Locate the cell with the specified text and output its [x, y] center coordinate. 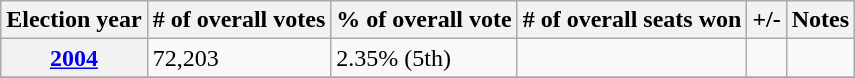
Election year [74, 20]
# of overall votes [239, 20]
% of overall vote [424, 20]
# of overall seats won [632, 20]
Notes [820, 20]
72,203 [239, 58]
2.35% (5th) [424, 58]
+/- [766, 20]
2004 [74, 58]
